Locate the cell with the specified text and output its [X, Y] center coordinate. 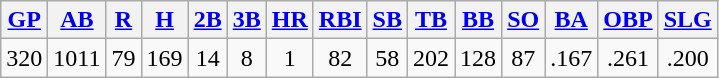
TB [430, 20]
SB [387, 20]
SLG [688, 20]
.200 [688, 58]
BB [478, 20]
H [164, 20]
128 [478, 58]
87 [524, 58]
202 [430, 58]
.167 [572, 58]
RBI [340, 20]
OBP [628, 20]
1 [290, 58]
R [124, 20]
3B [246, 20]
BA [572, 20]
8 [246, 58]
.261 [628, 58]
320 [24, 58]
14 [208, 58]
82 [340, 58]
58 [387, 58]
169 [164, 58]
SO [524, 20]
2B [208, 20]
GP [24, 20]
1011 [77, 58]
AB [77, 20]
HR [290, 20]
79 [124, 58]
